Pinpoint the cell where the given text exists, returning its [X, Y] midpoint coordinate. 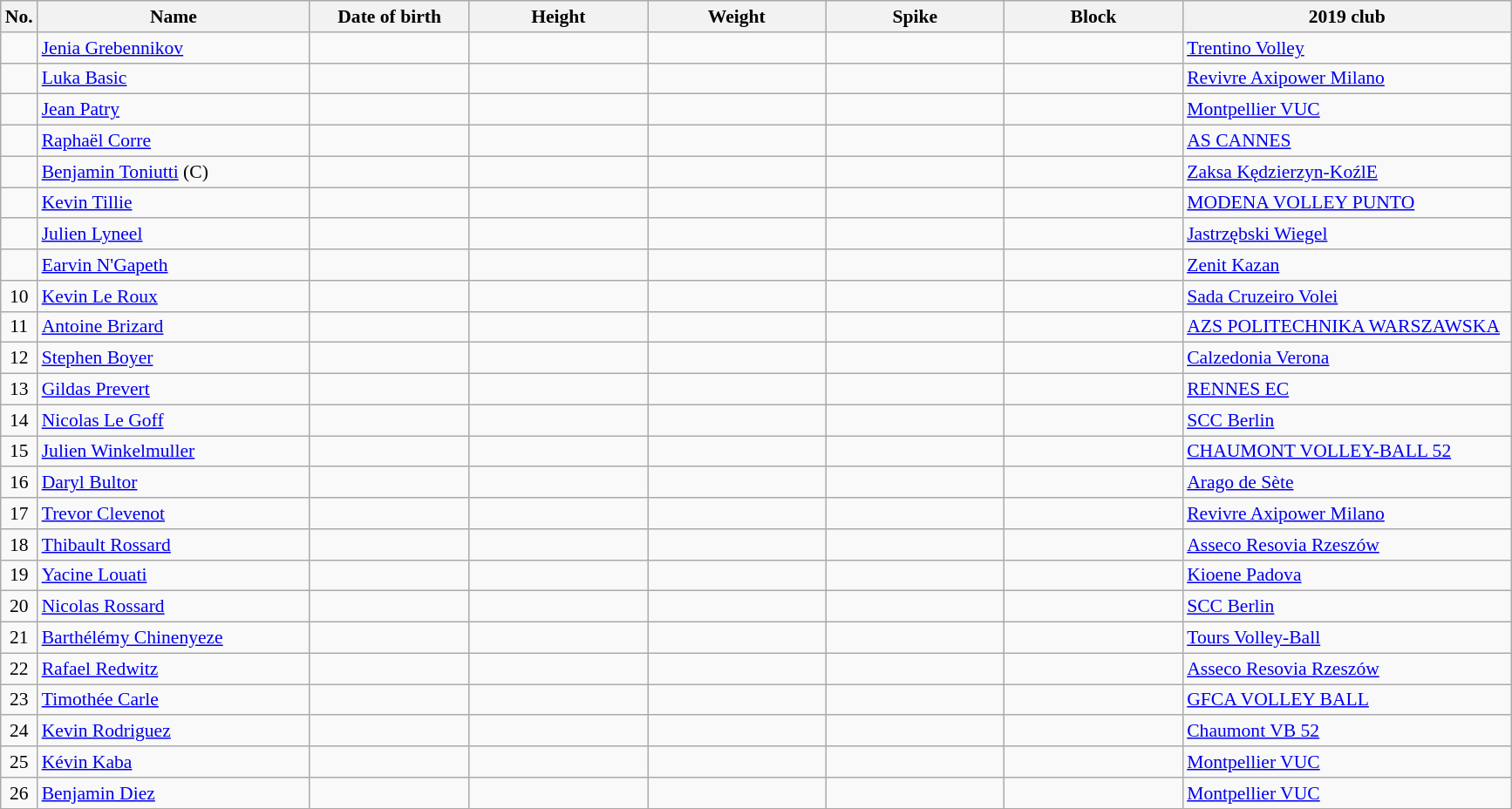
Height [558, 17]
Yacine Louati [174, 575]
AS CANNES [1346, 141]
Benjamin Toniutti (C) [174, 172]
Barthélémy Chinenyeze [174, 638]
22 [19, 669]
Antoine Brizard [174, 327]
15 [19, 452]
23 [19, 700]
Date of birth [389, 17]
Julien Winkelmuller [174, 452]
Rafael Redwitz [174, 669]
Jenia Grebennikov [174, 48]
20 [19, 607]
Chaumont VB 52 [1346, 731]
Kioene Padova [1346, 575]
Zenit Kazan [1346, 265]
21 [19, 638]
Stephen Boyer [174, 358]
Benjamin Diez [174, 793]
Name [174, 17]
Trevor Clevenot [174, 513]
Arago de Sète [1346, 483]
Spike [916, 17]
13 [19, 390]
Nicolas Le Goff [174, 420]
Calzedonia Verona [1346, 358]
MODENA VOLLEY PUNTO [1346, 203]
14 [19, 420]
Sada Cruzeiro Volei [1346, 296]
18 [19, 545]
16 [19, 483]
Jastrzębski Wiegel [1346, 235]
Raphaël Corre [174, 141]
17 [19, 513]
No. [19, 17]
Thibault Rossard [174, 545]
Block [1093, 17]
Kévin Kaba [174, 762]
Nicolas Rossard [174, 607]
Trentino Volley [1346, 48]
19 [19, 575]
Tours Volley-Ball [1346, 638]
Earvin N'Gapeth [174, 265]
Gildas Prevert [174, 390]
Kevin Rodriguez [174, 731]
25 [19, 762]
AZS POLITECHNIKA WARSZAWSKA [1346, 327]
Weight [738, 17]
Zaksa Kędzierzyn-KoźlE [1346, 172]
10 [19, 296]
CHAUMONT VOLLEY-BALL 52 [1346, 452]
Jean Patry [174, 110]
RENNES EC [1346, 390]
24 [19, 731]
12 [19, 358]
GFCA VOLLEY BALL [1346, 700]
2019 club [1346, 17]
Timothée Carle [174, 700]
Julien Lyneel [174, 235]
Daryl Bultor [174, 483]
Kevin Tillie [174, 203]
Kevin Le Roux [174, 296]
Luka Basic [174, 78]
26 [19, 793]
11 [19, 327]
